Find where the given text appears and provide that cell's center as (x, y) coordinate. 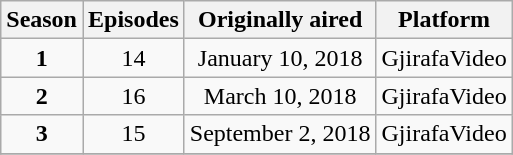
Platform (444, 20)
Originally aired (280, 20)
1 (42, 58)
2 (42, 96)
September 2, 2018 (280, 134)
March 10, 2018 (280, 96)
16 (133, 96)
Season (42, 20)
15 (133, 134)
January 10, 2018 (280, 58)
Episodes (133, 20)
14 (133, 58)
3 (42, 134)
